Extract the [x, y] coordinate from the center of the cell holding the provided text.  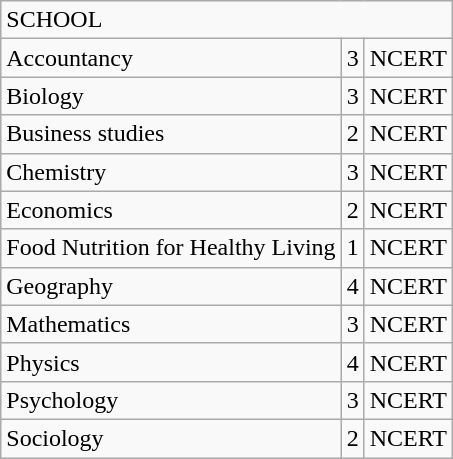
SCHOOL [227, 20]
Biology [171, 96]
Chemistry [171, 172]
Geography [171, 286]
Mathematics [171, 324]
1 [352, 248]
Economics [171, 210]
Psychology [171, 400]
Accountancy [171, 58]
Food Nutrition for Healthy Living [171, 248]
Physics [171, 362]
Sociology [171, 438]
Business studies [171, 134]
